Determine the [x, y] coordinate at the center of the cell enclosing the given text.  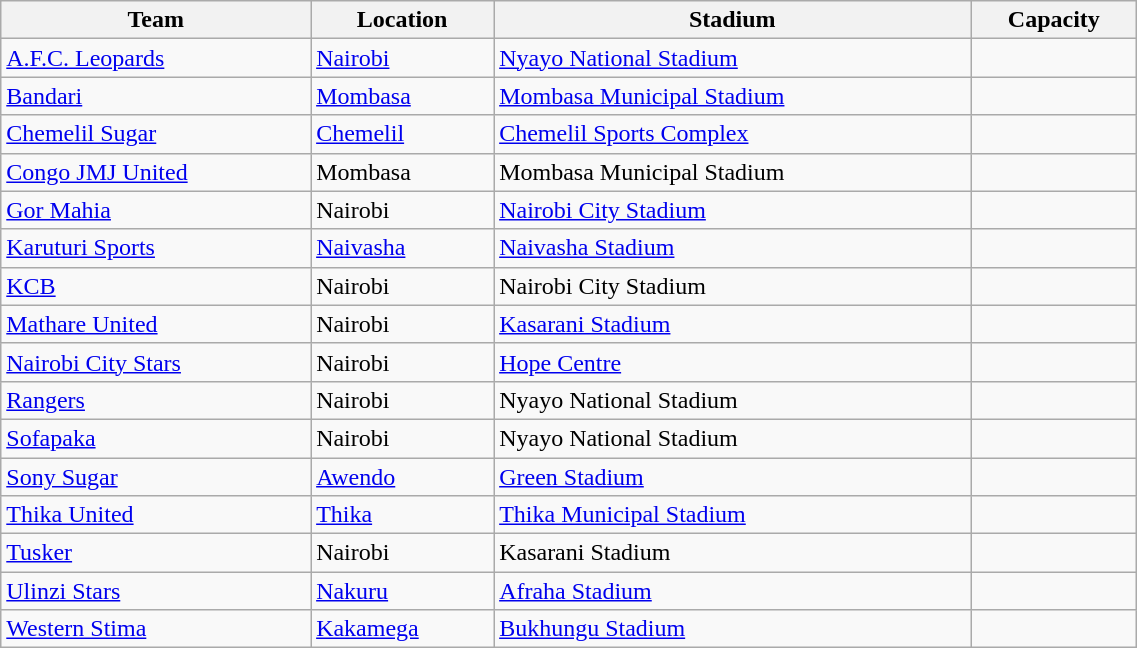
Location [402, 20]
KCB [156, 286]
Gor Mahia [156, 210]
Green Stadium [732, 477]
Karuturi Sports [156, 248]
Mathare United [156, 324]
Afraha Stadium [732, 591]
Congo JMJ United [156, 172]
Sony Sugar [156, 477]
Nakuru [402, 591]
Ulinzi Stars [156, 591]
Rangers [156, 400]
A.F.C. Leopards [156, 58]
Stadium [732, 20]
Sofapaka [156, 438]
Western Stima [156, 629]
Thika United [156, 515]
Capacity [1054, 20]
Chemelil Sugar [156, 134]
Tusker [156, 553]
Kakamega [402, 629]
Bukhungu Stadium [732, 629]
Bandari [156, 96]
Team [156, 20]
Thika [402, 515]
Naivasha Stadium [732, 248]
Chemelil Sports Complex [732, 134]
Thika Municipal Stadium [732, 515]
Naivasha [402, 248]
Hope Centre [732, 362]
Chemelil [402, 134]
Nairobi City Stars [156, 362]
Awendo [402, 477]
